Detect which cell encompasses the target text, then output its [X, Y] center coordinate. 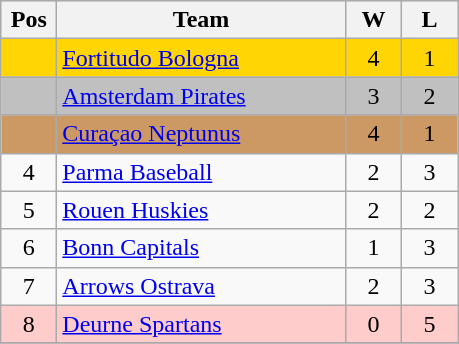
0 [373, 324]
Deurne Spartans [202, 324]
Pos [29, 20]
Parma Baseball [202, 172]
6 [29, 248]
Curaçao Neptunus [202, 134]
W [373, 20]
8 [29, 324]
Bonn Capitals [202, 248]
Arrows Ostrava [202, 286]
7 [29, 286]
Fortitudo Bologna [202, 58]
Rouen Huskies [202, 210]
L [429, 20]
Team [202, 20]
Amsterdam Pirates [202, 96]
